Locate the cell with the specified text and output its [X, Y] center coordinate. 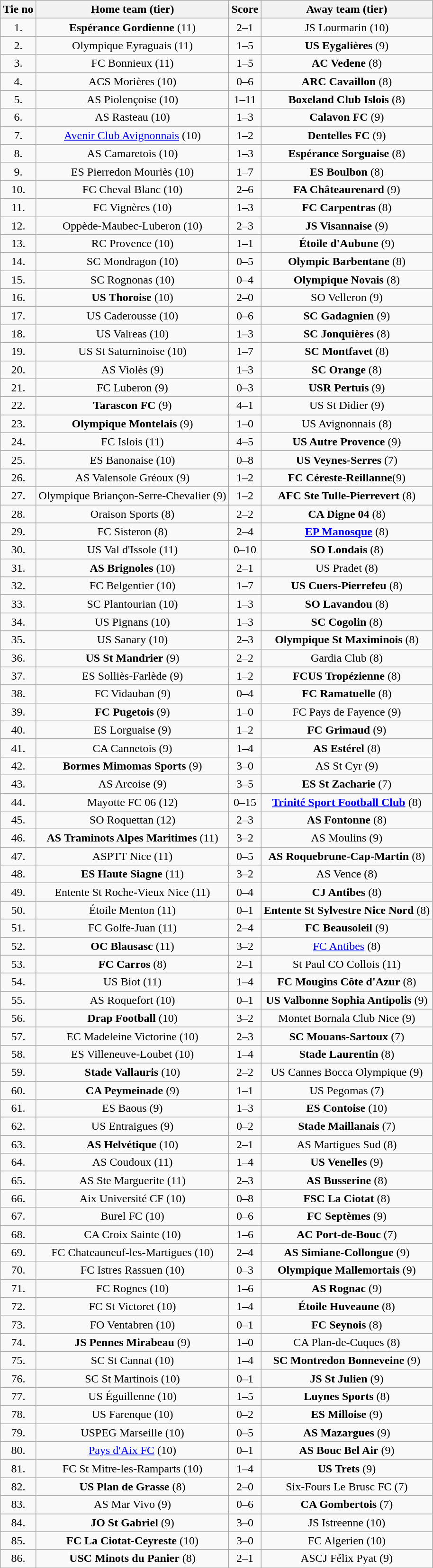
SC Montredon Bonneveine (9) [347, 1360]
FC Bonnieux (11) [133, 63]
SC Mouans-Sartoux (7) [347, 1036]
20. [18, 370]
JS St Julien (9) [347, 1379]
50. [18, 910]
45. [18, 820]
58. [18, 1054]
AS Roquefort (10) [133, 1000]
FC Carpentras (8) [347, 207]
62. [18, 1126]
AS Vence (8) [347, 874]
66. [18, 1198]
26. [18, 478]
FC Seynois (8) [347, 1324]
76. [18, 1379]
84. [18, 1523]
86. [18, 1559]
US St Mandrier (9) [133, 658]
EP Manosque (8) [347, 532]
FC Cheval Blanc (10) [133, 189]
US Cannes Bocca Olympique (9) [347, 1072]
30. [18, 550]
Trinité Sport Football Club (8) [347, 802]
ACS Morières (10) [133, 81]
FC Ramatuelle (8) [347, 694]
ARC Cavaillon (8) [347, 81]
12. [18, 226]
AS Roquebrune-Cap-Martin (8) [347, 856]
AC Vedene (8) [347, 63]
Bormes Mimomas Sports (9) [133, 766]
FC Belgentier (10) [133, 586]
US Venelles (9) [347, 1162]
ASCJ Félix Pyat (9) [347, 1559]
Olympique Eyraguais (11) [133, 45]
AS Simiane-Collongue (9) [347, 1252]
7. [18, 135]
21. [18, 388]
41. [18, 748]
Entente St Sylvestre Nice Nord (8) [347, 910]
AS Mar Vivo (9) [133, 1505]
32. [18, 586]
52. [18, 946]
Étoile d'Aubune (9) [347, 244]
Stade Maillanais (7) [347, 1126]
57. [18, 1036]
FC Carros (8) [133, 964]
81. [18, 1469]
SC Jonquières (8) [347, 334]
US Cuers-Pierrefeu (8) [347, 586]
AS Moulins (9) [347, 838]
48. [18, 874]
53. [18, 964]
ES St Zacharie (7) [347, 784]
29. [18, 532]
US Val d'Issole (11) [133, 550]
82. [18, 1487]
44. [18, 802]
70. [18, 1270]
Espérance Sorguaise (8) [347, 153]
AS Valensole Gréoux (9) [133, 478]
68. [18, 1234]
Score [245, 9]
AS Brignoles (10) [133, 568]
Dentelles FC (9) [347, 135]
ES Banonaise (10) [133, 460]
Olympique St Maximinois (8) [347, 640]
SC Cogolin (8) [347, 622]
69. [18, 1252]
Away team (tier) [347, 9]
51. [18, 928]
JS Lourmarin (10) [347, 27]
Olympique Novais (8) [347, 280]
FC Sisteron (8) [133, 532]
AS Violès (9) [133, 370]
Calavon FC (9) [347, 117]
FC La Ciotat-Ceyreste (10) [133, 1541]
JS Istreenne (10) [347, 1523]
Avenir Club Avignonnais (10) [133, 135]
SC Gadagnien (9) [347, 316]
US Autre Provence (9) [347, 442]
AS Busserine (8) [347, 1180]
CA Cannetois (9) [133, 748]
4. [18, 81]
US Caderousse (10) [133, 316]
SC Orange (8) [347, 370]
2–6 [245, 189]
US St Didier (9) [347, 406]
54. [18, 982]
5. [18, 99]
Stade Vallauris (10) [133, 1072]
65. [18, 1180]
85. [18, 1541]
FC Islois (11) [133, 442]
ES Contoise (10) [347, 1108]
AS Coudoux (11) [133, 1162]
FO Ventabren (10) [133, 1324]
80. [18, 1451]
SC Mondragon (10) [133, 262]
AS Fontonne (8) [347, 820]
SC Montfavet (8) [347, 352]
FC Golfe-Juan (11) [133, 928]
10. [18, 189]
ES Pierredon Mouriès (10) [133, 171]
11. [18, 207]
FC Grimaud (9) [347, 730]
22. [18, 406]
Gardia Club (8) [347, 658]
USPEG Marseille (10) [133, 1433]
ES Villeneuve-Loubet (10) [133, 1054]
Étoile Huveaune (8) [347, 1306]
Oraison Sports (8) [133, 514]
42. [18, 766]
FC Algerien (10) [347, 1541]
SC St Cannat (10) [133, 1360]
FC Rognes (10) [133, 1288]
35. [18, 640]
Olympique Mallemortais (9) [347, 1270]
FC Pugetois (9) [133, 712]
40. [18, 730]
ES Boulbon (8) [347, 171]
Étoile Menton (11) [133, 910]
ASPTT Nice (11) [133, 856]
CA Digne 04 (8) [347, 514]
3–5 [245, 784]
56. [18, 1018]
FC St Mitre-les-Ramparts (10) [133, 1469]
US Biot (11) [133, 982]
US Éguillenne (10) [133, 1397]
Luynes Sports (8) [347, 1397]
AFC Ste Tulle-Pierrevert (8) [347, 496]
SC Rognonas (10) [133, 280]
US Trets (9) [347, 1469]
AS Helvétique (10) [133, 1144]
SC Plantourian (10) [133, 604]
AS Camaretois (10) [133, 153]
JS Pennes Mirabeau (9) [133, 1342]
AS St Cyr (9) [347, 766]
FC Chateauneuf-les-Martigues (10) [133, 1252]
Olympique Montelais (9) [133, 424]
AS Piolençoise (10) [133, 99]
AS Ste Marguerite (11) [133, 1180]
AS Martigues Sud (8) [347, 1144]
US St Saturninoise (10) [133, 352]
1. [18, 27]
63. [18, 1144]
61. [18, 1108]
CA Croix Sainte (10) [133, 1234]
47. [18, 856]
8. [18, 153]
37. [18, 676]
15. [18, 280]
43. [18, 784]
US Farenque (10) [133, 1415]
9. [18, 171]
39. [18, 712]
24. [18, 442]
28. [18, 514]
EC Madeleine Victorine (10) [133, 1036]
ES Milloise (9) [347, 1415]
75. [18, 1360]
27. [18, 496]
US Veynes-Serres (7) [347, 460]
33. [18, 604]
FC Mougins Côte d'Azur (8) [347, 982]
0–10 [245, 550]
US Plan de Grasse (8) [133, 1487]
JO St Gabriel (9) [133, 1523]
FSC La Ciotat (8) [347, 1198]
FC Céreste-Reillanne(9) [347, 478]
FC Istres Rassuen (10) [133, 1270]
AS Rasteau (10) [133, 117]
Boxeland Club Islois (8) [347, 99]
CA Peymeinade (9) [133, 1090]
17. [18, 316]
US Pegomas (7) [347, 1090]
FC Vignères (10) [133, 207]
55. [18, 1000]
Espérance Gordienne (11) [133, 27]
AS Estérel (8) [347, 748]
CA Plan-de-Cuques (8) [347, 1342]
13. [18, 244]
ES Baous (9) [133, 1108]
74. [18, 1342]
Tarascon FC (9) [133, 406]
0–15 [245, 802]
FC St Victoret (10) [133, 1306]
6. [18, 117]
SO Velleron (9) [347, 298]
AS Traminots Alpes Maritimes (11) [133, 838]
ES Solliès-Farlède (9) [133, 676]
34. [18, 622]
4–5 [245, 442]
Burel FC (10) [133, 1216]
25. [18, 460]
73. [18, 1324]
ES Haute Siagne (11) [133, 874]
72. [18, 1306]
3. [18, 63]
US Avignonnais (8) [347, 424]
US Entraigues (9) [133, 1126]
Entente St Roche-Vieux Nice (11) [133, 892]
SC St Martinois (10) [133, 1379]
US Pradet (8) [347, 568]
ES Lorguaise (9) [133, 730]
77. [18, 1397]
CJ Antibes (8) [347, 892]
AS Arcoise (9) [133, 784]
Aix Université CF (10) [133, 1198]
AC Port-de-Bouc (7) [347, 1234]
Montet Bornala Club Nice (9) [347, 1018]
Olympic Barbentane (8) [347, 262]
Pays d'Aix FC (10) [133, 1451]
49. [18, 892]
16. [18, 298]
64. [18, 1162]
Stade Laurentin (8) [347, 1054]
78. [18, 1415]
60. [18, 1090]
FC Luberon (9) [133, 388]
Drap Football (10) [133, 1018]
31. [18, 568]
Tie no [18, 9]
RC Provence (10) [133, 244]
JS Visannaise (9) [347, 226]
US Eygalières (9) [347, 45]
US Valbonne Sophia Antipolis (9) [347, 1000]
Olympique Briançon-Serre-Chevalier (9) [133, 496]
FCUS Tropézienne (8) [347, 676]
FC Septèmes (9) [347, 1216]
FA Châteaurenard (9) [347, 189]
79. [18, 1433]
SO Londais (8) [347, 550]
18. [18, 334]
St Paul CO Collois (11) [347, 964]
Oppède-Maubec-Luberon (10) [133, 226]
19. [18, 352]
OC Blausasc (11) [133, 946]
14. [18, 262]
AS Mazargues (9) [347, 1433]
67. [18, 1216]
83. [18, 1505]
FC Antibes (8) [347, 946]
AS Rognac (9) [347, 1288]
US Pignans (10) [133, 622]
59. [18, 1072]
FC Vidauban (9) [133, 694]
US Sanary (10) [133, 640]
46. [18, 838]
Six-Fours Le Brusc FC (7) [347, 1487]
38. [18, 694]
USC Minots du Panier (8) [133, 1559]
SO Roquettan (12) [133, 820]
1–11 [245, 99]
2. [18, 45]
CA Gombertois (7) [347, 1505]
71. [18, 1288]
AS Bouc Bel Air (9) [347, 1451]
36. [18, 658]
US Valreas (10) [133, 334]
US Thoroise (10) [133, 298]
FC Beausoleil (9) [347, 928]
SO Lavandou (8) [347, 604]
Home team (tier) [133, 9]
USR Pertuis (9) [347, 388]
Mayotte FC 06 (12) [133, 802]
4–1 [245, 406]
23. [18, 424]
FC Pays de Fayence (9) [347, 712]
